Capture the cell that displays the provided text and extract its [x, y] central coordinate. 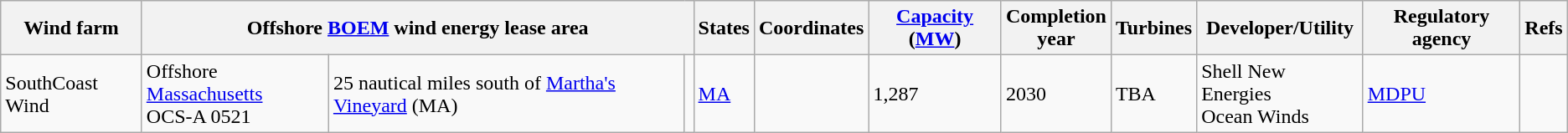
Offshore MassachusettsOCS-A 0521 [235, 94]
Shell New EnergiesOcean Winds [1280, 94]
2030 [1055, 94]
Coordinates [811, 28]
Capacity (MW) [935, 28]
MA [724, 94]
MDPU [1442, 94]
1,287 [935, 94]
Turbines [1153, 28]
States [724, 28]
Offshore BOEM wind energy lease area [417, 28]
Wind farm [72, 28]
Refs [1544, 28]
TBA [1153, 94]
Completionyear [1055, 28]
SouthCoast Wind [72, 94]
Regulatory agency [1442, 28]
25 nautical miles south of Martha's Vineyard (MA) [506, 94]
Developer/Utility [1280, 28]
